Find where the given text appears and provide that cell's center as (x, y) coordinate. 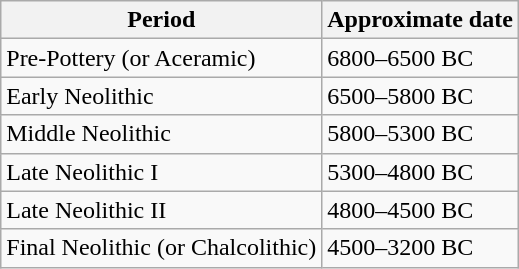
4800–4500 BC (420, 210)
6500–5800 BC (420, 96)
4500–3200 BC (420, 248)
Late Neolithic I (162, 172)
Final Neolithic (or Chalcolithic) (162, 248)
5300–4800 BC (420, 172)
Pre-Pottery (or Aceramic) (162, 58)
Late Neolithic II (162, 210)
Approximate date (420, 20)
Period (162, 20)
5800–5300 BC (420, 134)
Middle Neolithic (162, 134)
6800–6500 BC (420, 58)
Early Neolithic (162, 96)
